Return the (X, Y) coordinate for the center point of the cell that contains the specified text.  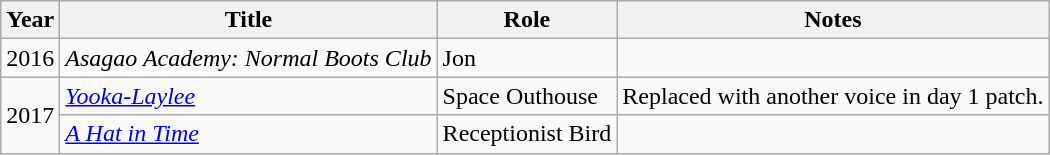
Jon (527, 58)
2017 (30, 115)
Yooka-Laylee (248, 96)
2016 (30, 58)
Space Outhouse (527, 96)
A Hat in Time (248, 134)
Replaced with another voice in day 1 patch. (833, 96)
Notes (833, 20)
Receptionist Bird (527, 134)
Title (248, 20)
Year (30, 20)
Role (527, 20)
Asagao Academy: Normal Boots Club (248, 58)
